Find where the given text appears and provide that cell's center as [x, y] coordinate. 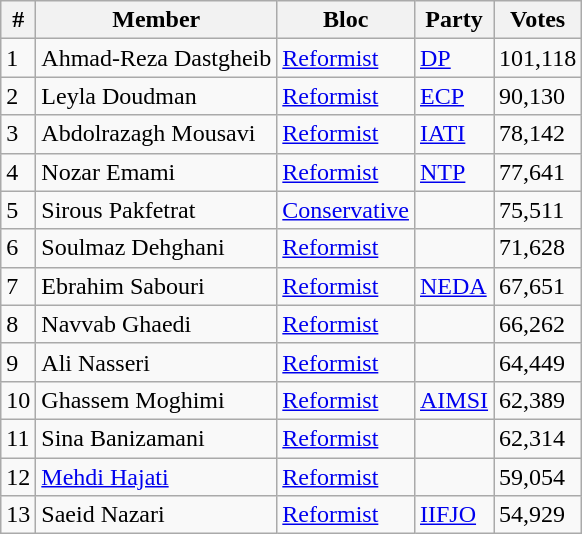
71,628 [538, 248]
Ali Nasseri [156, 362]
101,118 [538, 58]
AIMSI [454, 400]
Nozar Emami [156, 172]
11 [18, 438]
Member [156, 20]
Sirous Pakfetrat [156, 210]
64,449 [538, 362]
ECP [454, 96]
Navvab Ghaedi [156, 324]
IIFJO [454, 515]
78,142 [538, 134]
1 [18, 58]
75,511 [538, 210]
IATI [454, 134]
Abdolrazagh Mousavi [156, 134]
Saeid Nazari [156, 515]
77,641 [538, 172]
Party [454, 20]
NTP [454, 172]
Votes [538, 20]
54,929 [538, 515]
Soulmaz Dehghani [156, 248]
# [18, 20]
62,314 [538, 438]
DP [454, 58]
67,651 [538, 286]
13 [18, 515]
Mehdi Hajati [156, 477]
12 [18, 477]
3 [18, 134]
2 [18, 96]
66,262 [538, 324]
Ghassem Moghimi [156, 400]
Sina Banizamani [156, 438]
Ahmad-Reza Dastgheib [156, 58]
Bloc [346, 20]
10 [18, 400]
4 [18, 172]
59,054 [538, 477]
9 [18, 362]
Conservative [346, 210]
90,130 [538, 96]
Leyla Doudman [156, 96]
62,389 [538, 400]
Ebrahim Sabouri [156, 286]
6 [18, 248]
NEDA [454, 286]
8 [18, 324]
5 [18, 210]
7 [18, 286]
